Detect which cell encompasses the target text, then output its (X, Y) center coordinate. 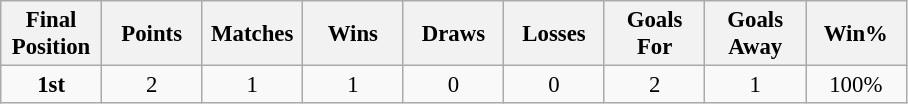
Losses (554, 34)
Wins (354, 34)
Matches (252, 34)
Goals Away (756, 34)
Draws (454, 34)
100% (856, 85)
1st (52, 85)
Goals For (654, 34)
Points (152, 34)
Win% (856, 34)
Final Position (52, 34)
